Detect which cell encompasses the target text, then output its (X, Y) center coordinate. 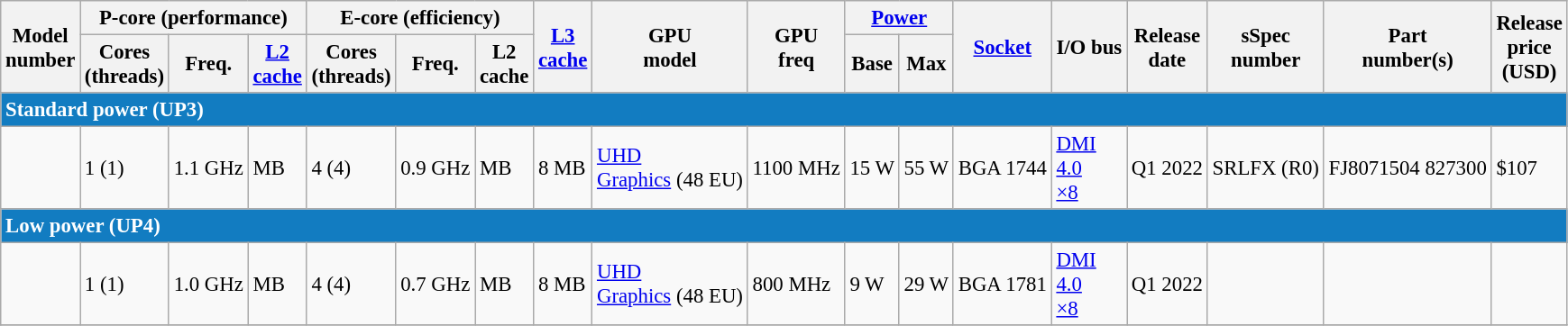
E-core (efficiency) (420, 18)
P-core (performance) (194, 18)
Socket (1003, 47)
Modelnumber (41, 47)
1.1 GHz (208, 168)
BGA 1781 (1003, 285)
1100 MHz (796, 168)
15 W (872, 168)
800 MHz (796, 285)
0.7 GHz (436, 285)
SRLFX (R0) (1266, 168)
L3cache (563, 47)
UHD Graphics (48 EU) (671, 285)
9 W (872, 285)
Power (899, 18)
UHDGraphics (48 EU) (671, 168)
29 W (926, 285)
I/O bus (1089, 47)
55 W (926, 168)
$107 (1529, 168)
Partnumber(s) (1408, 47)
sSpecnumber (1266, 47)
1.0 GHz (208, 285)
Release date (1168, 47)
FJ8071504 827300 (1408, 168)
0.9 GHz (436, 168)
GPUfreq (796, 47)
Low power (UP4) (784, 226)
Max (926, 65)
Base (872, 65)
Releaseprice (USD) (1529, 47)
GPUmodel (671, 47)
BGA 1744 (1003, 168)
Standard power (UP3) (784, 110)
